Pinpoint the cell where the given text exists, returning its (x, y) midpoint coordinate. 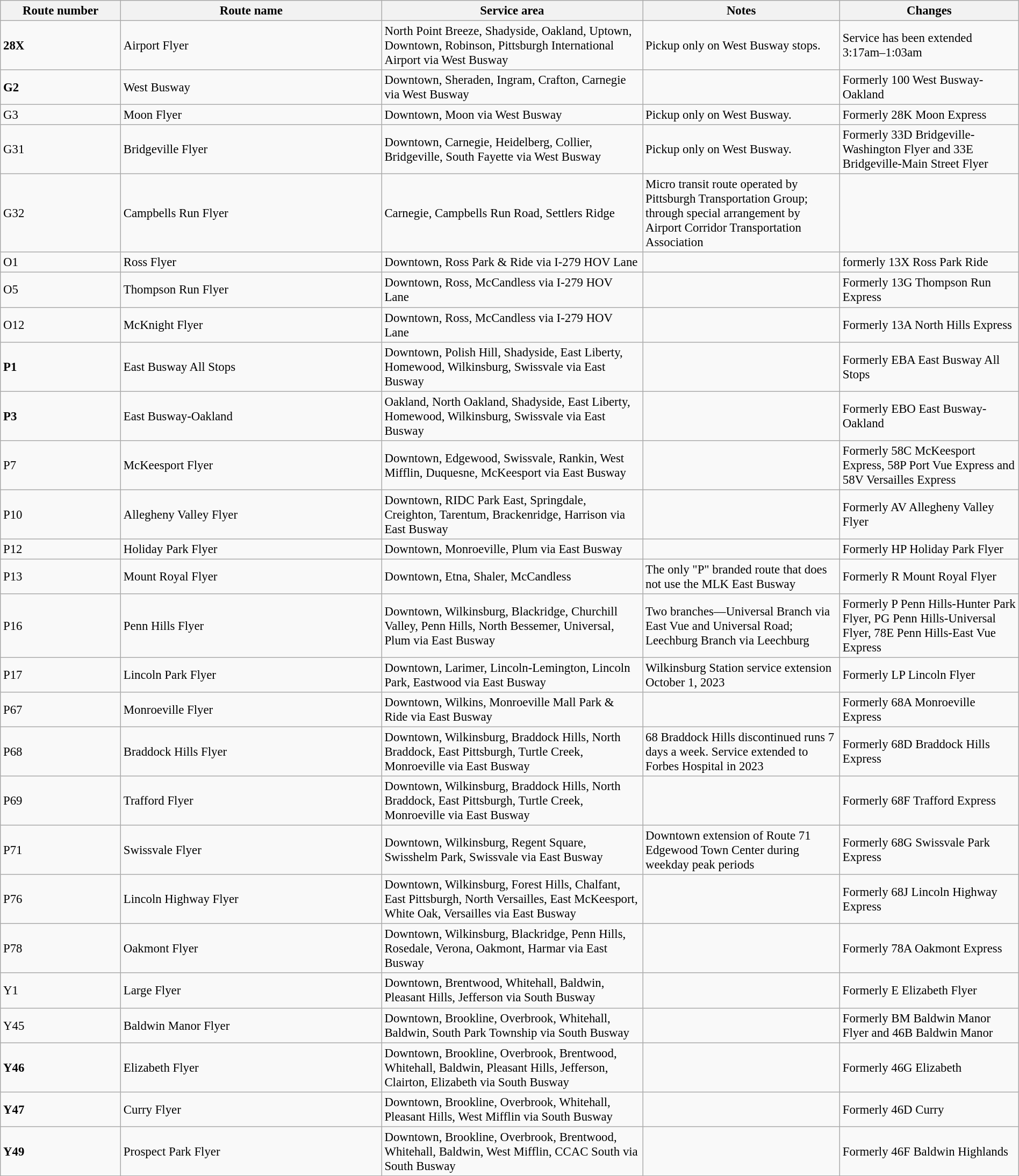
Curry Flyer (252, 1109)
East Busway All Stops (252, 367)
formerly 13X Ross Park Ride (929, 263)
Formerly 68G Swissvale Park Express (929, 850)
Formerly 46D Curry (929, 1109)
G2 (61, 87)
P76 (61, 899)
Formerly 28K Moon Express (929, 115)
Downtown, RIDC Park East, Springdale, Creighton, Tarentum, Brackenridge, Harrison via East Busway (512, 514)
O12 (61, 325)
Route number (61, 11)
Downtown, Ross Park & Ride via I-279 HOV Lane (512, 263)
Downtown, Wilkinsburg, Blackridge, Churchill Valley, Penn Hills, North Bessemer, Universal, Plum via East Busway (512, 626)
Braddock Hills Flyer (252, 752)
P71 (61, 850)
Formerly 78A Oakmont Express (929, 949)
Downtown, Sheraden, Ingram, Crafton, Carnegie via West Busway (512, 87)
Formerly 46F Baldwin Highlands (929, 1151)
Downtown, Wilkinsburg, Forest Hills, Chalfant, East Pittsburgh, North Versailles, East McKeesport, White Oak, Versailles via East Busway (512, 899)
Formerly EBA East Busway All Stops (929, 367)
Formerly BM Baldwin Manor Flyer and 46B Baldwin Manor (929, 1026)
Bridgeville Flyer (252, 149)
Formerly E Elizabeth Flyer (929, 991)
Downtown, Wilkinsburg, Blackridge, Penn Hills, Rosedale, Verona, Oakmont, Harmar via East Busway (512, 949)
Formerly 46G Elizabeth (929, 1067)
Downtown, Edgewood, Swissvale, Rankin, West Mifflin, Duquesne, McKeesport via East Busway (512, 465)
Service has been extended 3:17am–1:03am (929, 46)
P16 (61, 626)
Oakland, North Oakland, Shadyside, East Liberty, Homewood, Wilkinsburg, Swissvale via East Busway (512, 416)
Moon Flyer (252, 115)
Downtown, Brookline, Overbrook, Brentwood, Whitehall, Baldwin, West Mifflin, CCAC South via South Busway (512, 1151)
G3 (61, 115)
Holiday Park Flyer (252, 549)
Downtown, Etna, Shaler, McCandless (512, 576)
Formerly HP Holiday Park Flyer (929, 549)
28X (61, 46)
P67 (61, 709)
G31 (61, 149)
Changes (929, 11)
Downtown, Carnegie, Heidelberg, Collier, Bridgeville, South Fayette via West Busway (512, 149)
McKnight Flyer (252, 325)
Downtown, Polish Hill, Shadyside, East Liberty, Homewood, Wilkinsburg, Swissvale via East Busway (512, 367)
Wilkinsburg Station service extension October 1, 2023 (742, 675)
Downtown, Larimer, Lincoln-Lemington, Lincoln Park, Eastwood via East Busway (512, 675)
Carnegie, Campbells Run Road, Settlers Ridge (512, 213)
Downtown, Monroeville, Plum via East Busway (512, 549)
Downtown, Brookline, Overbrook, Brentwood, Whitehall, Baldwin, Pleasant Hills, Jefferson, Clairton, Elizabeth via South Busway (512, 1067)
P7 (61, 465)
Route name (252, 11)
Formerly AV Allegheny Valley Flyer (929, 514)
Formerly 68F Trafford Express (929, 801)
Thompson Run Flyer (252, 290)
P12 (61, 549)
Y49 (61, 1151)
P78 (61, 949)
Y1 (61, 991)
North Point Breeze, Shadyside, Oakland, Uptown, Downtown, Robinson, Pittsburgh International Airport via West Busway (512, 46)
Downtown, Wilkins, Monroeville Mall Park & Ride via East Busway (512, 709)
Formerly 68D Braddock Hills Express (929, 752)
The only "P" branded route that does not use the MLK East Busway (742, 576)
Downtown, Brookline, Overbrook, Whitehall, Pleasant Hills, West Mifflin via South Busway (512, 1109)
Lincoln Highway Flyer (252, 899)
East Busway-Oakland (252, 416)
P1 (61, 367)
P13 (61, 576)
G32 (61, 213)
Penn Hills Flyer (252, 626)
Formerly 33D Bridgeville-Washington Flyer and 33E Bridgeville-Main Street Flyer (929, 149)
Micro transit route operated by Pittsburgh Transportation Group; through special arrangement by Airport Corridor Transportation Association (742, 213)
P69 (61, 801)
Formerly 13A North Hills Express (929, 325)
O5 (61, 290)
Ross Flyer (252, 263)
Formerly 68A Monroeville Express (929, 709)
Downtown, Moon via West Busway (512, 115)
Notes (742, 11)
Downtown, Brentwood, Whitehall, Baldwin, Pleasant Hills, Jefferson via South Busway (512, 991)
Y46 (61, 1067)
McKeesport Flyer (252, 465)
Swissvale Flyer (252, 850)
West Busway (252, 87)
P3 (61, 416)
Trafford Flyer (252, 801)
P68 (61, 752)
Pickup only on West Busway stops. (742, 46)
Oakmont Flyer (252, 949)
Formerly 58C McKeesport Express, 58P Port Vue Express and 58V Versailles Express (929, 465)
68 Braddock Hills discontinued runs 7 days a week. Service extended to Forbes Hospital in 2023 (742, 752)
P17 (61, 675)
Monroeville Flyer (252, 709)
Formerly 68J Lincoln Highway Express (929, 899)
Formerly P Penn Hills-Hunter Park Flyer, PG Penn Hills-Universal Flyer, 78E Penn Hills-East Vue Express (929, 626)
Service area (512, 11)
Baldwin Manor Flyer (252, 1026)
Prospect Park Flyer (252, 1151)
Large Flyer (252, 991)
Downtown, Wilkinsburg, Regent Square, Swisshelm Park, Swissvale via East Busway (512, 850)
Two branches—Universal Branch via East Vue and Universal Road; Leechburg Branch via Leechburg (742, 626)
Y45 (61, 1026)
Lincoln Park Flyer (252, 675)
P10 (61, 514)
Formerly LP Lincoln Flyer (929, 675)
Campbells Run Flyer (252, 213)
Y47 (61, 1109)
Downtown, Brookline, Overbrook, Whitehall, Baldwin, South Park Township via South Busway (512, 1026)
Formerly R Mount Royal Flyer (929, 576)
Allegheny Valley Flyer (252, 514)
Formerly 13G Thompson Run Express (929, 290)
Formerly EBO East Busway-Oakland (929, 416)
Mount Royal Flyer (252, 576)
Airport Flyer (252, 46)
Elizabeth Flyer (252, 1067)
Downtown extension of Route 71 Edgewood Town Center during weekday peak periods (742, 850)
Formerly 100 West Busway-Oakland (929, 87)
O1 (61, 263)
